Return (x, y) of the center of cell containing provided text 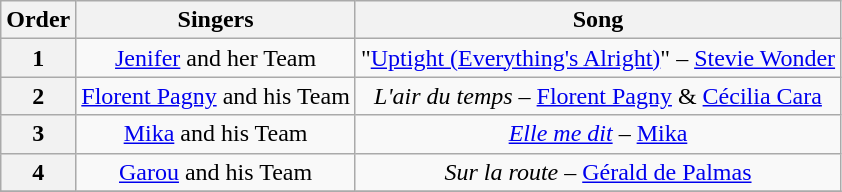
Mika and his Team (216, 134)
1 (38, 58)
Song (598, 20)
Singers (216, 20)
4 (38, 172)
Florent Pagny and his Team (216, 96)
Order (38, 20)
"Uptight (Everything's Alright)" – Stevie Wonder (598, 58)
Garou and his Team (216, 172)
Jenifer and her Team (216, 58)
Elle me dit – Mika (598, 134)
2 (38, 96)
L'air du temps – Florent Pagny & Cécilia Cara (598, 96)
3 (38, 134)
Sur la route – Gérald de Palmas (598, 172)
